For the text-containing cell, return its midpoint in [x, y] coordinate format. 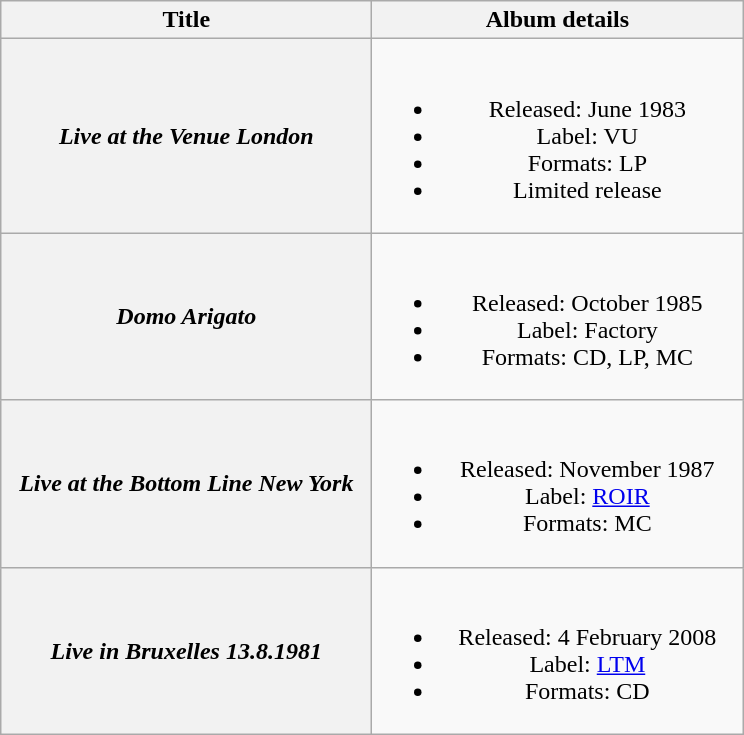
Released: October 1985Label: FactoryFormats: CD, LP, MC [558, 316]
Released: November 1987Label: ROIRFormats: MC [558, 484]
Released: 4 February 2008Label: LTMFormats: CD [558, 650]
Released: June 1983Label: VUFormats: LPLimited release [558, 136]
Album details [558, 20]
Domo Arigato [186, 316]
Live at the Bottom Line New York [186, 484]
Title [186, 20]
Live at the Venue London [186, 136]
Live in Bruxelles 13.8.1981 [186, 650]
